Scan for the cell matching the given text and deliver its (X, Y) coordinate at center. 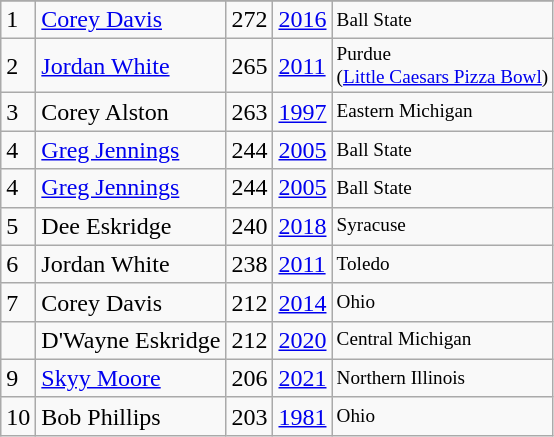
Purdue(Little Caesars Pizza Bowl) (442, 66)
D'Wayne Eskridge (131, 340)
240 (250, 226)
9 (18, 378)
Bob Phillips (131, 416)
272 (250, 20)
Skyy Moore (131, 378)
2 (18, 66)
2016 (302, 20)
Corey Alston (131, 112)
3 (18, 112)
5 (18, 226)
2018 (302, 226)
Syracuse (442, 226)
1 (18, 20)
6 (18, 264)
263 (250, 112)
1997 (302, 112)
Eastern Michigan (442, 112)
265 (250, 66)
203 (250, 416)
2014 (302, 302)
1981 (302, 416)
10 (18, 416)
206 (250, 378)
Northern Illinois (442, 378)
Dee Eskridge (131, 226)
2021 (302, 378)
Central Michigan (442, 340)
238 (250, 264)
7 (18, 302)
2020 (302, 340)
Toledo (442, 264)
